Find where the given text appears and provide that cell's center as (x, y) coordinate. 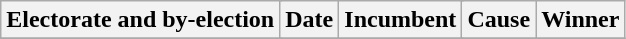
Electorate and by-election (140, 20)
Cause (499, 20)
Date (310, 20)
Winner (580, 20)
Incumbent (400, 20)
